Identify which cell holds the provided text, then report its [X, Y] central coordinate. 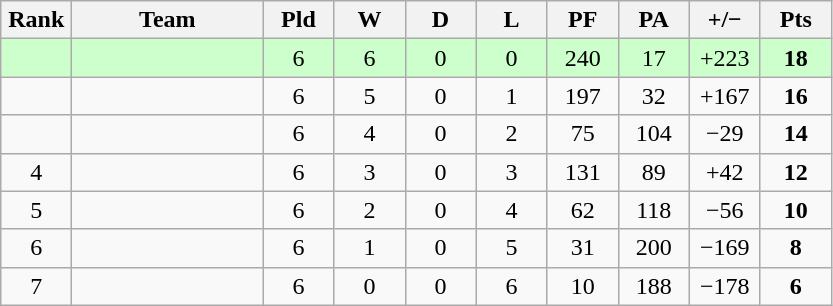
104 [654, 134]
12 [796, 172]
−169 [724, 248]
18 [796, 58]
L [512, 20]
PF [582, 20]
−56 [724, 210]
−178 [724, 286]
8 [796, 248]
14 [796, 134]
188 [654, 286]
75 [582, 134]
W [370, 20]
D [440, 20]
200 [654, 248]
Pts [796, 20]
Rank [36, 20]
+167 [724, 96]
PA [654, 20]
Team [168, 20]
240 [582, 58]
197 [582, 96]
+42 [724, 172]
31 [582, 248]
+/− [724, 20]
118 [654, 210]
Pld [298, 20]
32 [654, 96]
89 [654, 172]
+223 [724, 58]
16 [796, 96]
17 [654, 58]
−29 [724, 134]
7 [36, 286]
62 [582, 210]
131 [582, 172]
